Provide the (x, y) coordinate of the cell's center where the given text is located.  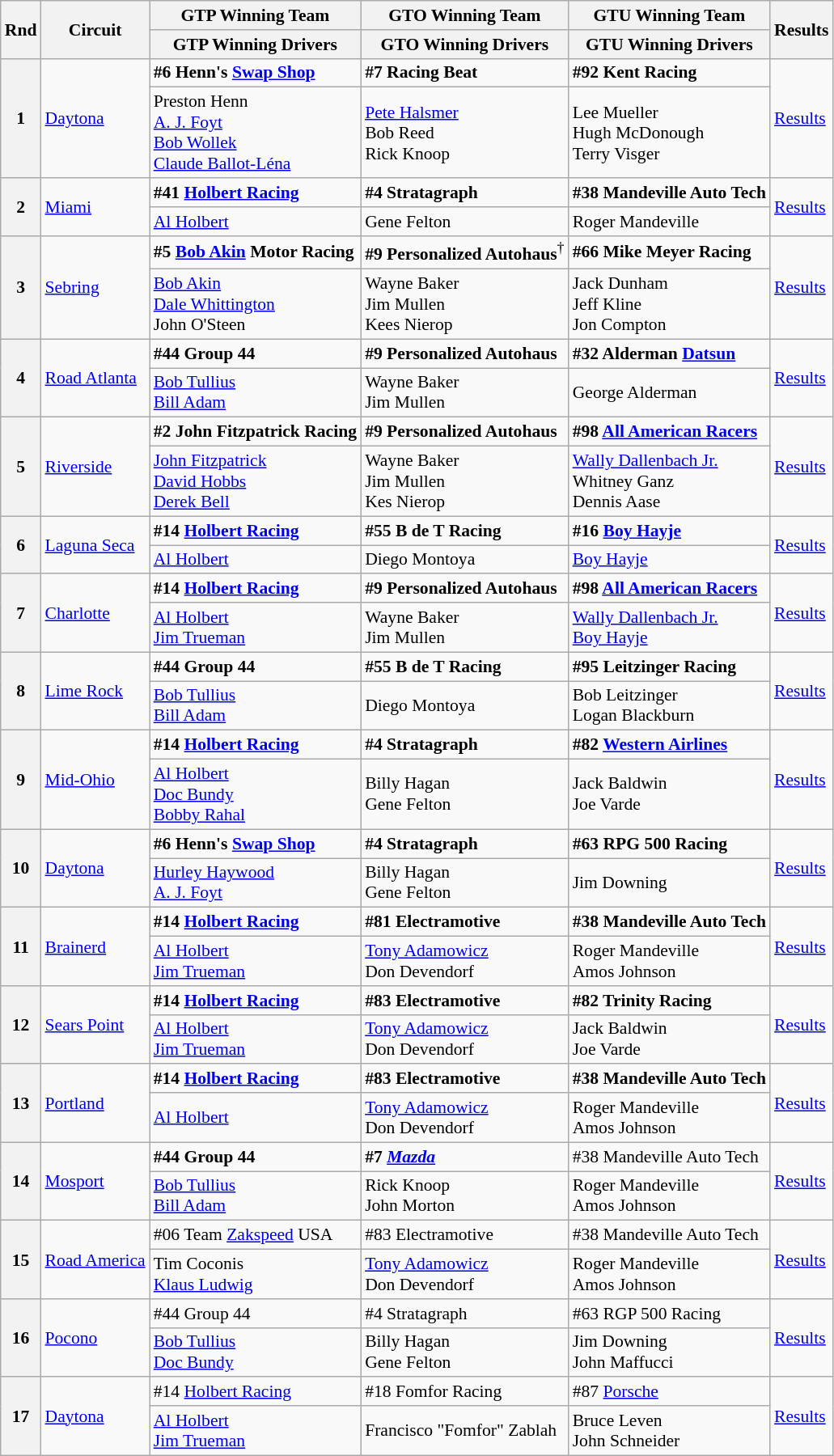
10 (21, 869)
#41 Holbert Racing (256, 193)
#66 Mike Meyer Racing (670, 252)
Jim Downing John Maffucci (670, 1352)
Wally Dallenbach Jr. Whitney Ganz Dennis Aase (670, 482)
#82 Trinity Racing (670, 1001)
Jim Downing (670, 883)
Preston Henn A. J. Foyt Bob Wollek Claude Ballot-Léna (256, 133)
7 (21, 613)
Roger Mandeville (670, 222)
Road Atlanta (95, 379)
GTP Winning Team (256, 15)
Sears Point (95, 1026)
13 (21, 1103)
Mosport (95, 1181)
Bob Tullius Doc Bundy (256, 1352)
Rnd (21, 29)
#82 Western Airlines (670, 745)
8 (21, 691)
#81 Electramotive (464, 922)
#92 Kent Racing (670, 73)
Rick Knoop John Morton (464, 1196)
#7 Mazda (464, 1157)
Pete Halsmer Bob Reed Rick Knoop (464, 133)
Wayne Baker Jim Mullen Kes Nierop (464, 482)
Jack Dunham Jeff Kline Jon Compton (670, 304)
Bob Akin Dale Whittington John O'Steen (256, 304)
#2 John Fitzpatrick Racing (256, 432)
George Alderman (670, 393)
Al Holbert Doc Bundy Bobby Rahal (256, 794)
Tim Coconis Klaus Ludwig (256, 1275)
16 (21, 1338)
Circuit (95, 29)
GTP Winning Drivers (256, 44)
Laguna Seca (95, 545)
#06 Team Zakspeed USA (256, 1235)
GTO Winning Drivers (464, 44)
John Fitzpatrick David Hobbs Derek Bell (256, 482)
Sebring (95, 287)
Pocono (95, 1338)
#7 Racing Beat (464, 73)
Bruce Leven John Schneider (670, 1430)
Road America (95, 1260)
4 (21, 379)
15 (21, 1260)
Lime Rock (95, 691)
3 (21, 287)
Hurley Haywood A. J. Foyt (256, 883)
1 (21, 118)
2 (21, 207)
#5 Bob Akin Motor Racing (256, 252)
Riverside (95, 467)
#32 Alderman Datsun (670, 353)
#63 RPG 500 Racing (670, 844)
11 (21, 946)
Bob Leitzinger Logan Blackburn (670, 705)
Gene Felton (464, 222)
#9 Personalized Autohaus† (464, 252)
6 (21, 545)
Charlotte (95, 613)
Francisco "Fomfor" Zablah (464, 1430)
#63 RGP 500 Racing (670, 1314)
GTU Winning Team (670, 15)
Boy Hayje (670, 560)
#18 Fomfor Racing (464, 1392)
14 (21, 1181)
Mid-Ohio (95, 780)
9 (21, 780)
Lee Mueller Hugh McDonough Terry Visger (670, 133)
GTU Winning Drivers (670, 44)
Wally Dallenbach Jr. Boy Hayje (670, 628)
17 (21, 1417)
Portland (95, 1103)
5 (21, 467)
#95 Leitzinger Racing (670, 667)
Wayne Baker Jim Mullen Kees Nierop (464, 304)
Brainerd (95, 946)
GTO Winning Team (464, 15)
12 (21, 1026)
#87 Porsche (670, 1392)
#16 Boy Hayje (670, 531)
Miami (95, 207)
